For the text-containing cell, return its midpoint in [x, y] coordinate format. 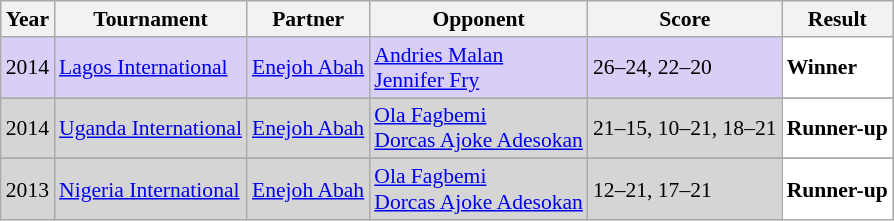
Nigeria International [150, 190]
Score [685, 19]
Andries Malan Jennifer Fry [478, 68]
Result [838, 19]
Opponent [478, 19]
Partner [308, 19]
Year [28, 19]
Tournament [150, 19]
12–21, 17–21 [685, 190]
Uganda International [150, 128]
Winner [838, 68]
26–24, 22–20 [685, 68]
Lagos International [150, 68]
2013 [28, 190]
21–15, 10–21, 18–21 [685, 128]
